For the text-containing cell, return its midpoint in (x, y) coordinate format. 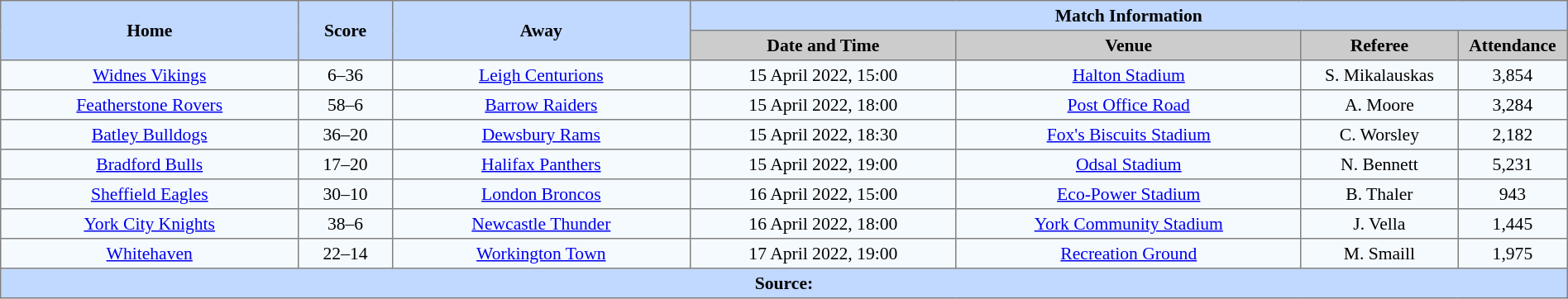
15 April 2022, 18:00 (823, 105)
15 April 2022, 19:00 (823, 164)
Eco-Power Stadium (1128, 194)
London Broncos (541, 194)
22–14 (346, 254)
Halifax Panthers (541, 164)
3,284 (1513, 105)
3,854 (1513, 75)
S. Mikalauskas (1379, 75)
36–20 (346, 135)
York City Knights (150, 224)
Whitehaven (150, 254)
Venue (1128, 45)
17 April 2022, 19:00 (823, 254)
Sheffield Eagles (150, 194)
Post Office Road (1128, 105)
Fox's Biscuits Stadium (1128, 135)
M. Smaill (1379, 254)
16 April 2022, 15:00 (823, 194)
Home (150, 31)
Leigh Centurions (541, 75)
A. Moore (1379, 105)
Workington Town (541, 254)
N. Bennett (1379, 164)
Bradford Bulls (150, 164)
J. Vella (1379, 224)
30–10 (346, 194)
943 (1513, 194)
Newcastle Thunder (541, 224)
15 April 2022, 18:30 (823, 135)
Score (346, 31)
York Community Stadium (1128, 224)
58–6 (346, 105)
38–6 (346, 224)
Away (541, 31)
Match Information (1128, 16)
Dewsbury Rams (541, 135)
Source: (784, 283)
Date and Time (823, 45)
Featherstone Rovers (150, 105)
6–36 (346, 75)
2,182 (1513, 135)
C. Worsley (1379, 135)
Referee (1379, 45)
1,445 (1513, 224)
1,975 (1513, 254)
Halton Stadium (1128, 75)
Batley Bulldogs (150, 135)
Attendance (1513, 45)
Barrow Raiders (541, 105)
16 April 2022, 18:00 (823, 224)
17–20 (346, 164)
15 April 2022, 15:00 (823, 75)
B. Thaler (1379, 194)
5,231 (1513, 164)
Odsal Stadium (1128, 164)
Widnes Vikings (150, 75)
Recreation Ground (1128, 254)
